Scan for the cell matching the given text and deliver its (X, Y) coordinate at center. 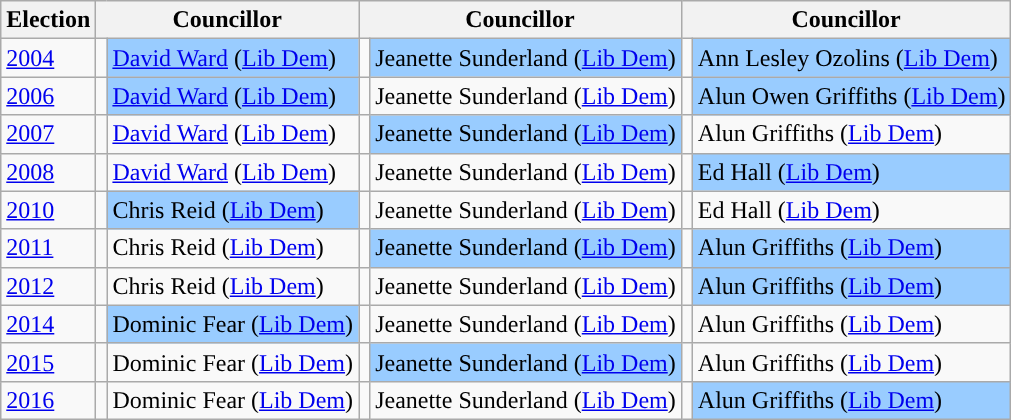
Alun Owen Griffiths (Lib Dem) (852, 96)
2006 (48, 96)
2011 (48, 248)
2007 (48, 134)
2010 (48, 210)
Election (48, 20)
2012 (48, 286)
2008 (48, 172)
2015 (48, 362)
2004 (48, 58)
Ann Lesley Ozolins (Lib Dem) (852, 58)
2014 (48, 324)
2016 (48, 400)
